Scan for the cell matching the given text and deliver its [x, y] coordinate at center. 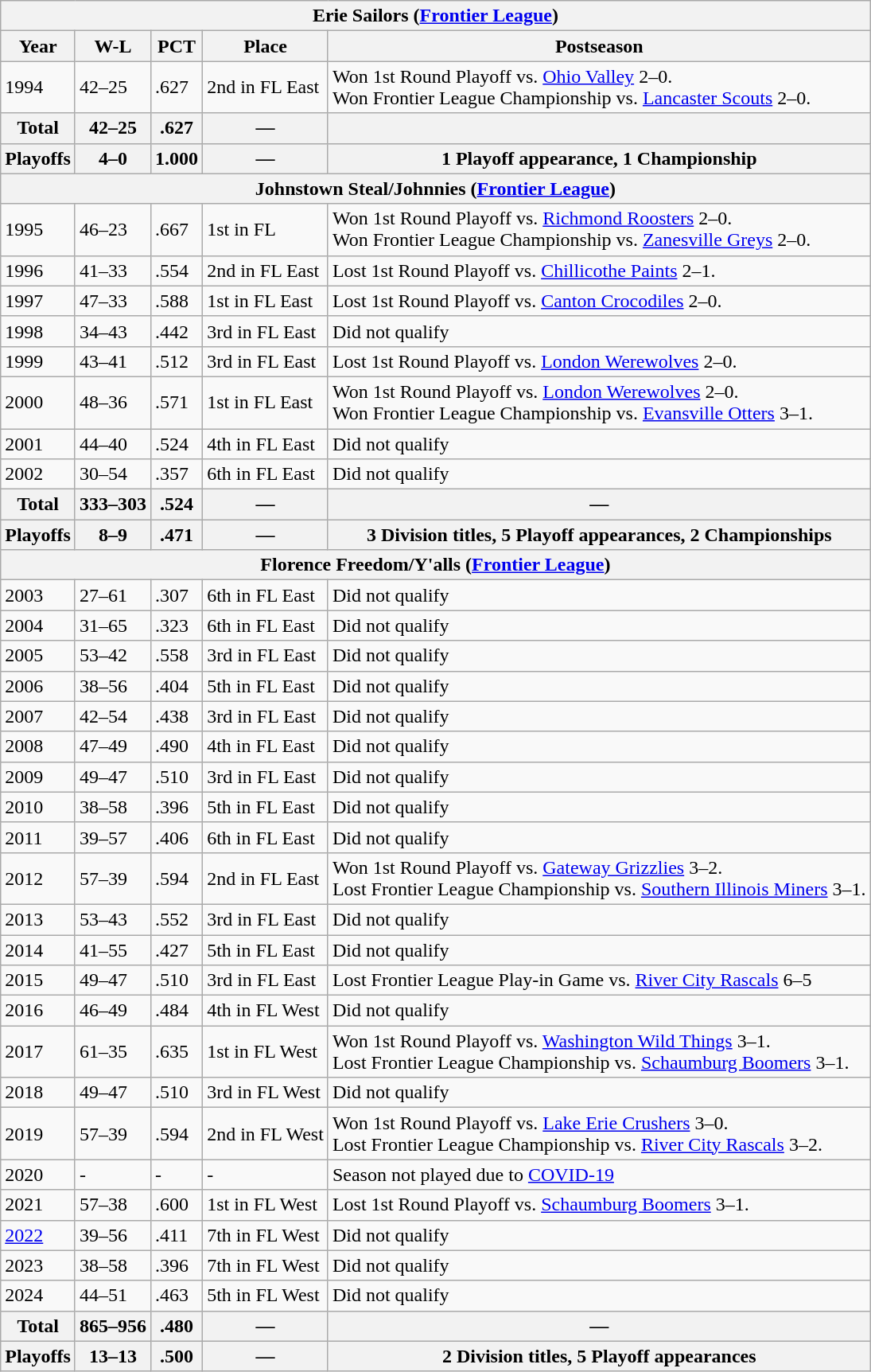
2016 [38, 1011]
.323 [177, 626]
4th in FL West [266, 1011]
.438 [177, 716]
Lost 1st Round Playoff vs. Chillicothe Paints 2–1. [599, 271]
2nd in FL West [266, 1133]
13–13 [113, 1356]
.512 [177, 361]
1995 [38, 229]
2004 [38, 626]
44–51 [113, 1296]
2013 [38, 919]
.427 [177, 949]
2018 [38, 1093]
2021 [38, 1205]
2017 [38, 1052]
Lost 1st Round Playoff vs. Schaumburg Boomers 3–1. [599, 1205]
2011 [38, 837]
333–303 [113, 505]
2002 [38, 474]
48–36 [113, 403]
2008 [38, 746]
57–38 [113, 1205]
Won 1st Round Playoff vs. Gateway Grizzlies 3–2.Lost Frontier League Championship vs. Southern Illinois Miners 3–1. [599, 879]
42–54 [113, 716]
1997 [38, 301]
.406 [177, 837]
53–42 [113, 656]
41–55 [113, 949]
.357 [177, 474]
2009 [38, 777]
.480 [177, 1326]
31–65 [113, 626]
2023 [38, 1265]
1st in FL [266, 229]
Postseason [599, 46]
Place [266, 46]
Won 1st Round Playoff vs. London Werewolves 2–0.Won Frontier League Championship vs. Evansville Otters 3–1. [599, 403]
865–956 [113, 1326]
.411 [177, 1235]
5th in FL West [266, 1296]
.484 [177, 1011]
46–49 [113, 1011]
2014 [38, 949]
.500 [177, 1356]
2 Division titles, 5 Playoff appearances [599, 1356]
Lost Frontier League Play-in Game vs. River City Rascals 6–5 [599, 980]
2007 [38, 716]
.635 [177, 1052]
PCT [177, 46]
2024 [38, 1296]
1 Playoff appearance, 1 Championship [599, 158]
Season not played due to COVID-19 [599, 1175]
.552 [177, 919]
.558 [177, 656]
2015 [38, 980]
2010 [38, 807]
34–43 [113, 331]
41–33 [113, 271]
Johnstown Steal/Johnnies (Frontier League) [436, 189]
1.000 [177, 158]
Won 1st Round Playoff vs. Washington Wild Things 3–1.Lost Frontier League Championship vs. Schaumburg Boomers 3–1. [599, 1052]
.667 [177, 229]
2003 [38, 595]
44–40 [113, 443]
Won 1st Round Playoff vs. Ohio Valley 2–0.Won Frontier League Championship vs. Lancaster Scouts 2–0. [599, 88]
3rd in FL West [266, 1093]
2019 [38, 1133]
Lost 1st Round Playoff vs. London Werewolves 2–0. [599, 361]
43–41 [113, 361]
1996 [38, 271]
2012 [38, 879]
2006 [38, 686]
Won 1st Round Playoff vs. Lake Erie Crushers 3–0.Lost Frontier League Championship vs. River City Rascals 3–2. [599, 1133]
2005 [38, 656]
1994 [38, 88]
38–56 [113, 686]
Lost 1st Round Playoff vs. Canton Crocodiles 2–0. [599, 301]
61–35 [113, 1052]
1999 [38, 361]
.471 [177, 535]
Florence Freedom/Y'alls (Frontier League) [436, 565]
2022 [38, 1235]
2020 [38, 1175]
.307 [177, 595]
.404 [177, 686]
.600 [177, 1205]
2001 [38, 443]
47–49 [113, 746]
39–57 [113, 837]
1998 [38, 331]
47–33 [113, 301]
30–54 [113, 474]
3 Division titles, 5 Playoff appearances, 2 Championships [599, 535]
.554 [177, 271]
.463 [177, 1296]
2000 [38, 403]
4–0 [113, 158]
.571 [177, 403]
Won 1st Round Playoff vs. Richmond Roosters 2–0.Won Frontier League Championship vs. Zanesville Greys 2–0. [599, 229]
.490 [177, 746]
Erie Sailors (Frontier League) [436, 16]
.442 [177, 331]
39–56 [113, 1235]
53–43 [113, 919]
W-L [113, 46]
.588 [177, 301]
27–61 [113, 595]
Year [38, 46]
8–9 [113, 535]
46–23 [113, 229]
